Find where the given text appears and provide that cell's center as [X, Y] coordinate. 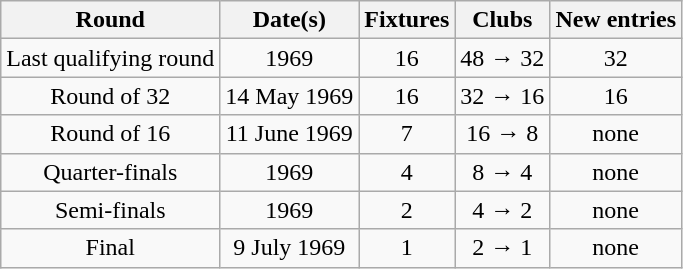
Semi-finals [110, 210]
4 [407, 172]
Round [110, 20]
Round of 32 [110, 96]
7 [407, 134]
Last qualifying round [110, 58]
Fixtures [407, 20]
Quarter-finals [110, 172]
1 [407, 248]
Round of 16 [110, 134]
2 → 1 [502, 248]
New entries [616, 20]
Date(s) [290, 20]
9 July 1969 [290, 248]
14 May 1969 [290, 96]
2 [407, 210]
8 → 4 [502, 172]
32 [616, 58]
Clubs [502, 20]
4 → 2 [502, 210]
11 June 1969 [290, 134]
Final [110, 248]
16 → 8 [502, 134]
32 → 16 [502, 96]
48 → 32 [502, 58]
